Pinpoint the cell where the given text exists, returning its (X, Y) midpoint coordinate. 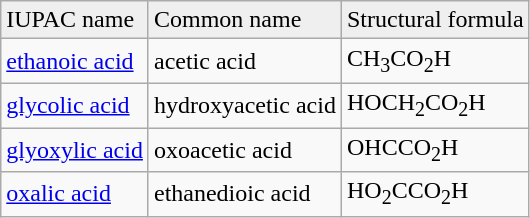
oxalic acid (75, 194)
CH3CO2H (435, 61)
glyoxylic acid (75, 150)
Structural formula (435, 20)
ethanoic acid (75, 61)
IUPAC name (75, 20)
HO2CCO2H (435, 194)
HOCH2CO2H (435, 105)
oxoacetic acid (244, 150)
glycolic acid (75, 105)
Common name (244, 20)
OHCCO2H (435, 150)
acetic acid (244, 61)
ethanedioic acid (244, 194)
hydroxyacetic acid (244, 105)
